Extract the (X, Y) coordinate from the center of the cell holding the provided text.  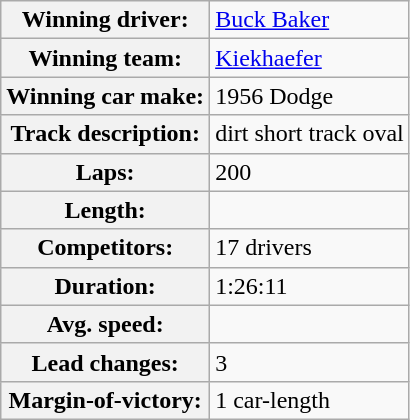
Laps: (106, 172)
Length: (106, 210)
Margin-of-victory: (106, 400)
Lead changes: (106, 362)
Avg. speed: (106, 324)
Winning team: (106, 58)
Duration: (106, 286)
1 car-length (310, 400)
3 (310, 362)
17 drivers (310, 248)
Competitors: (106, 248)
Winning driver: (106, 20)
Kiekhaefer (310, 58)
1:26:11 (310, 286)
dirt short track oval (310, 134)
Buck Baker (310, 20)
Track description: (106, 134)
Winning car make: (106, 96)
200 (310, 172)
1956 Dodge (310, 96)
